For the text-containing cell, return its midpoint in [x, y] coordinate format. 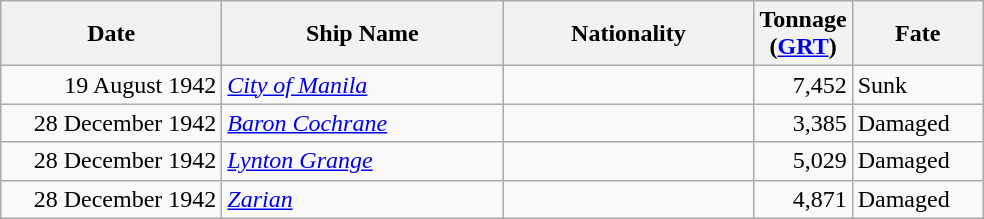
5,029 [803, 161]
3,385 [803, 123]
City of Manila [362, 85]
Sunk [918, 85]
Date [112, 34]
7,452 [803, 85]
4,871 [803, 199]
Ship Name [362, 34]
Zarian [362, 199]
19 August 1942 [112, 85]
Baron Cochrane [362, 123]
Nationality [628, 34]
Lynton Grange [362, 161]
Fate [918, 34]
Tonnage(GRT) [803, 34]
